Provide the (x, y) coordinate of the cell's center where the given text is located.  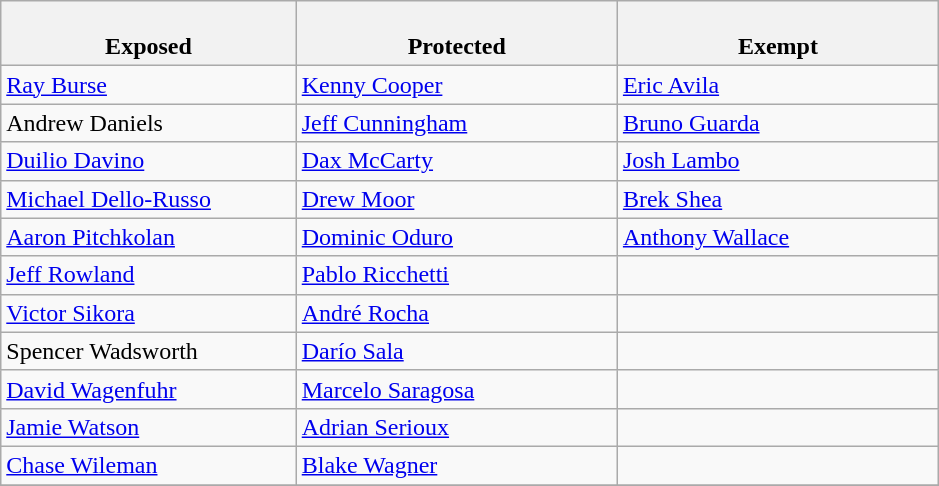
Blake Wagner (456, 465)
Bruno Guarda (778, 123)
David Wagenfuhr (148, 389)
Eric Avila (778, 85)
Dominic Oduro (456, 237)
Dax McCarty (456, 161)
Protected (456, 34)
Kenny Cooper (456, 85)
André Rocha (456, 313)
Adrian Serioux (456, 427)
Jeff Cunningham (456, 123)
Exposed (148, 34)
Darío Sala (456, 351)
Exempt (778, 34)
Chase Wileman (148, 465)
Josh Lambo (778, 161)
Anthony Wallace (778, 237)
Jeff Rowland (148, 275)
Duilio Davino (148, 161)
Victor Sikora (148, 313)
Brek Shea (778, 199)
Andrew Daniels (148, 123)
Pablo Ricchetti (456, 275)
Jamie Watson (148, 427)
Spencer Wadsworth (148, 351)
Aaron Pitchkolan (148, 237)
Michael Dello-Russo (148, 199)
Drew Moor (456, 199)
Marcelo Saragosa (456, 389)
Ray Burse (148, 85)
